Return the [X, Y] coordinate for the center point of the cell that contains the specified text.  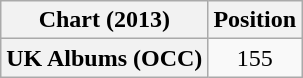
Chart (2013) [104, 20]
155 [255, 58]
UK Albums (OCC) [104, 58]
Position [255, 20]
